Capture the cell that displays the provided text and extract its [X, Y] central coordinate. 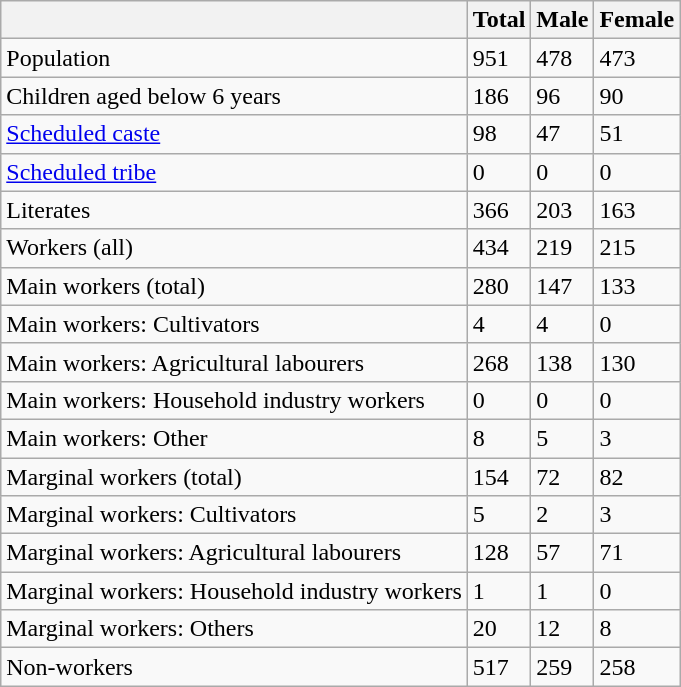
Scheduled caste [234, 134]
98 [499, 134]
258 [637, 667]
517 [499, 667]
434 [499, 248]
259 [562, 667]
Marginal workers: Cultivators [234, 515]
90 [637, 96]
12 [562, 629]
478 [562, 58]
72 [562, 477]
57 [562, 553]
Children aged below 6 years [234, 96]
154 [499, 477]
Main workers: Other [234, 438]
Marginal workers: Agricultural labourers [234, 553]
Main workers (total) [234, 286]
473 [637, 58]
Scheduled tribe [234, 172]
138 [562, 362]
Marginal workers (total) [234, 477]
Literates [234, 210]
128 [499, 553]
Total [499, 20]
130 [637, 362]
186 [499, 96]
147 [562, 286]
Non-workers [234, 667]
51 [637, 134]
133 [637, 286]
Main workers: Agricultural labourers [234, 362]
280 [499, 286]
47 [562, 134]
2 [562, 515]
Female [637, 20]
71 [637, 553]
Main workers: Household industry workers [234, 400]
Main workers: Cultivators [234, 324]
951 [499, 58]
96 [562, 96]
Population [234, 58]
366 [499, 210]
Marginal workers: Others [234, 629]
268 [499, 362]
219 [562, 248]
203 [562, 210]
Male [562, 20]
163 [637, 210]
Marginal workers: Household industry workers [234, 591]
215 [637, 248]
Workers (all) [234, 248]
20 [499, 629]
82 [637, 477]
